Provide the (X, Y) coordinate of the cell's center where the given text is located.  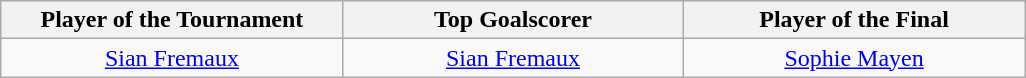
Player of the Final (854, 20)
Player of the Tournament (172, 20)
Sophie Mayen (854, 58)
Top Goalscorer (512, 20)
